For the text-containing cell, return its midpoint in (x, y) coordinate format. 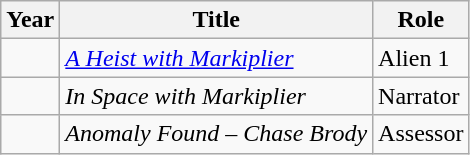
Alien 1 (421, 58)
In Space with Markiplier (216, 96)
A Heist with Markiplier (216, 58)
Title (216, 20)
Narrator (421, 96)
Assessor (421, 134)
Year (30, 20)
Role (421, 20)
Anomaly Found – Chase Brody (216, 134)
